Find where the given text appears and provide that cell's center as [X, Y] coordinate. 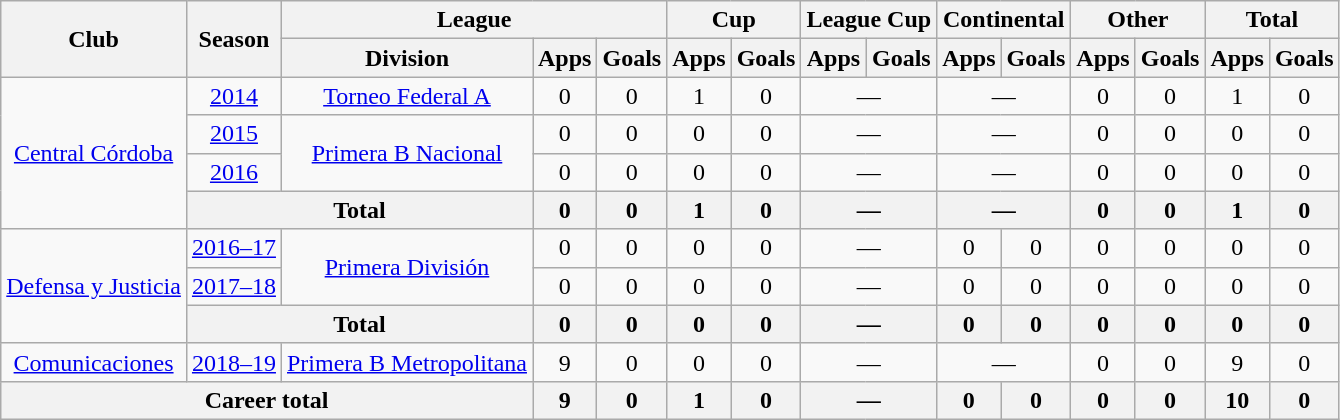
Comunicaciones [94, 362]
10 [1237, 400]
Defensa y Justicia [94, 286]
Primera División [406, 267]
Central Córdoba [94, 153]
2016–17 [234, 248]
Continental [1004, 20]
Other [1138, 20]
2016 [234, 172]
2018–19 [234, 362]
2015 [234, 134]
League Cup [869, 20]
Division [406, 58]
Torneo Federal A [406, 96]
Primera B Nacional [406, 153]
2014 [234, 96]
League [474, 20]
Cup [734, 20]
Primera B Metropolitana [406, 362]
Club [94, 39]
Career total [267, 400]
Season [234, 39]
2017–18 [234, 286]
